Search for the cell housing the specified text and yield its (X, Y) center coordinate. 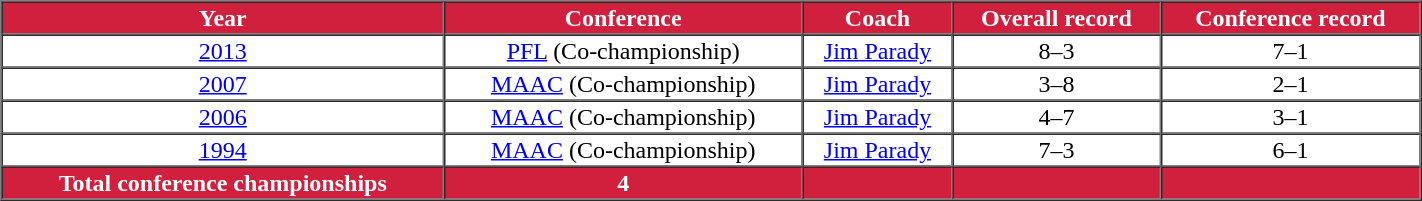
2006 (223, 116)
1994 (223, 150)
Total conference championships (223, 182)
2013 (223, 50)
Overall record (1057, 18)
6–1 (1290, 150)
2007 (223, 84)
Coach (877, 18)
7–3 (1057, 150)
4–7 (1057, 116)
Year (223, 18)
3–1 (1290, 116)
7–1 (1290, 50)
8–3 (1057, 50)
Conference (623, 18)
Conference record (1290, 18)
2–1 (1290, 84)
3–8 (1057, 84)
4 (623, 182)
PFL (Co-championship) (623, 50)
